Output the (x, y) coordinate of the center of the cell containing the given text.  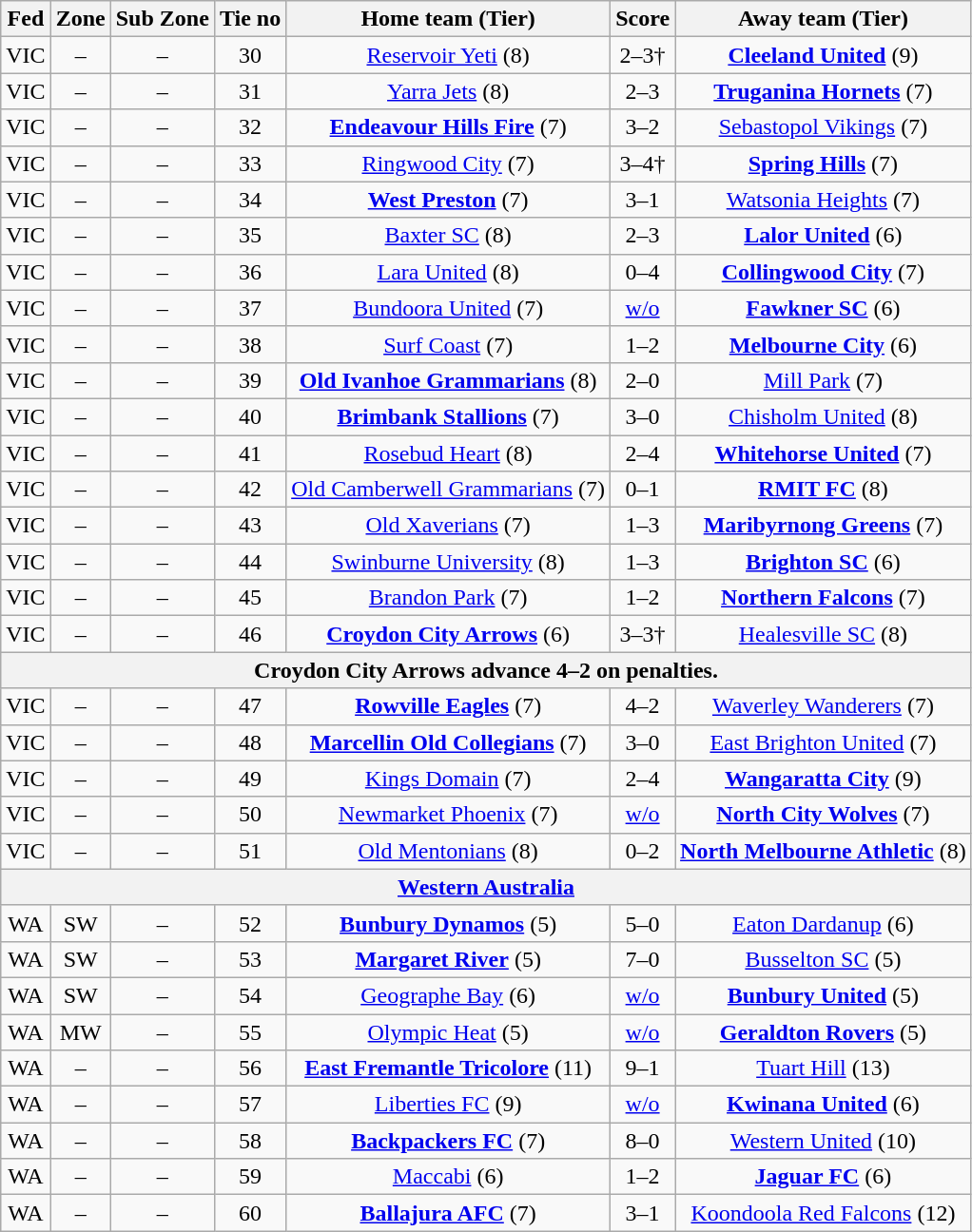
Maribyrnong Greens (7) (824, 526)
Reservoir Yeti (8) (449, 55)
Northern Falcons (7) (824, 598)
Rosebud Heart (8) (449, 453)
44 (249, 562)
Home team (Tier) (449, 19)
Fawkner SC (6) (824, 308)
MW (80, 1031)
34 (249, 200)
Croydon City Arrows (6) (449, 634)
Yarra Jets (8) (449, 91)
North Melbourne Athletic (8) (824, 851)
Brandon Park (7) (449, 598)
Ringwood City (7) (449, 164)
0–2 (643, 851)
Bunbury Dynamos (5) (449, 923)
33 (249, 164)
45 (249, 598)
42 (249, 490)
2–3† (643, 55)
Brighton SC (6) (824, 562)
Old Ivanhoe Grammarians (8) (449, 380)
Geraldton Rovers (5) (824, 1031)
Ballajura AFC (7) (449, 1213)
5–0 (643, 923)
East Fremantle Tricolore (11) (449, 1068)
58 (249, 1141)
8–0 (643, 1141)
Western Australia (486, 887)
0–4 (643, 272)
West Preston (7) (449, 200)
31 (249, 91)
North City Wolves (7) (824, 815)
55 (249, 1031)
Bunbury United (5) (824, 995)
Old Xaverians (7) (449, 526)
Melbourne City (6) (824, 344)
Lalor United (6) (824, 236)
0–1 (643, 490)
Mill Park (7) (824, 380)
46 (249, 634)
Watsonia Heights (7) (824, 200)
Healesville SC (8) (824, 634)
54 (249, 995)
38 (249, 344)
Sub Zone (162, 19)
Kwinana United (6) (824, 1105)
30 (249, 55)
Endeavour Hills Fire (7) (449, 127)
Marcellin Old Collegians (7) (449, 742)
52 (249, 923)
53 (249, 959)
Wangaratta City (9) (824, 779)
41 (249, 453)
32 (249, 127)
2–0 (643, 380)
Chisholm United (8) (824, 416)
Rowville Eagles (7) (449, 706)
59 (249, 1177)
50 (249, 815)
Croydon City Arrows advance 4–2 on penalties. (486, 670)
Score (643, 19)
47 (249, 706)
Truganina Hornets (7) (824, 91)
Sebastopol Vikings (7) (824, 127)
Away team (Tier) (824, 19)
Collingwood City (7) (824, 272)
7–0 (643, 959)
Swinburne University (8) (449, 562)
Margaret River (5) (449, 959)
Surf Coast (7) (449, 344)
Fed (26, 19)
East Brighton United (7) (824, 742)
Geographe Bay (6) (449, 995)
Lara United (8) (449, 272)
Koondoola Red Falcons (12) (824, 1213)
Busselton SC (5) (824, 959)
9–1 (643, 1068)
40 (249, 416)
43 (249, 526)
Maccabi (6) (449, 1177)
Waverley Wanderers (7) (824, 706)
Western United (10) (824, 1141)
4–2 (643, 706)
37 (249, 308)
Whitehorse United (7) (824, 453)
49 (249, 779)
36 (249, 272)
Eaton Dardanup (6) (824, 923)
48 (249, 742)
Baxter SC (8) (449, 236)
3–3† (643, 634)
56 (249, 1068)
Olympic Heat (5) (449, 1031)
Liberties FC (9) (449, 1105)
RMIT FC (8) (824, 490)
Tie no (249, 19)
Cleeland United (9) (824, 55)
39 (249, 380)
Newmarket Phoenix (7) (449, 815)
Bundoora United (7) (449, 308)
Spring Hills (7) (824, 164)
3–4† (643, 164)
Old Mentonians (8) (449, 851)
60 (249, 1213)
Backpackers FC (7) (449, 1141)
Old Camberwell Grammarians (7) (449, 490)
Jaguar FC (6) (824, 1177)
Zone (80, 19)
Kings Domain (7) (449, 779)
3–2 (643, 127)
57 (249, 1105)
35 (249, 236)
51 (249, 851)
Tuart Hill (13) (824, 1068)
Brimbank Stallions (7) (449, 416)
